Search for the cell housing the specified text and yield its [X, Y] center coordinate. 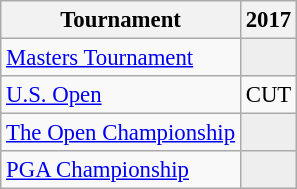
Masters Tournament [121, 58]
U.S. Open [121, 95]
PGA Championship [121, 170]
CUT [268, 95]
The Open Championship [121, 133]
2017 [268, 20]
Tournament [121, 20]
